Locate the cell with the specified text and output its (x, y) center coordinate. 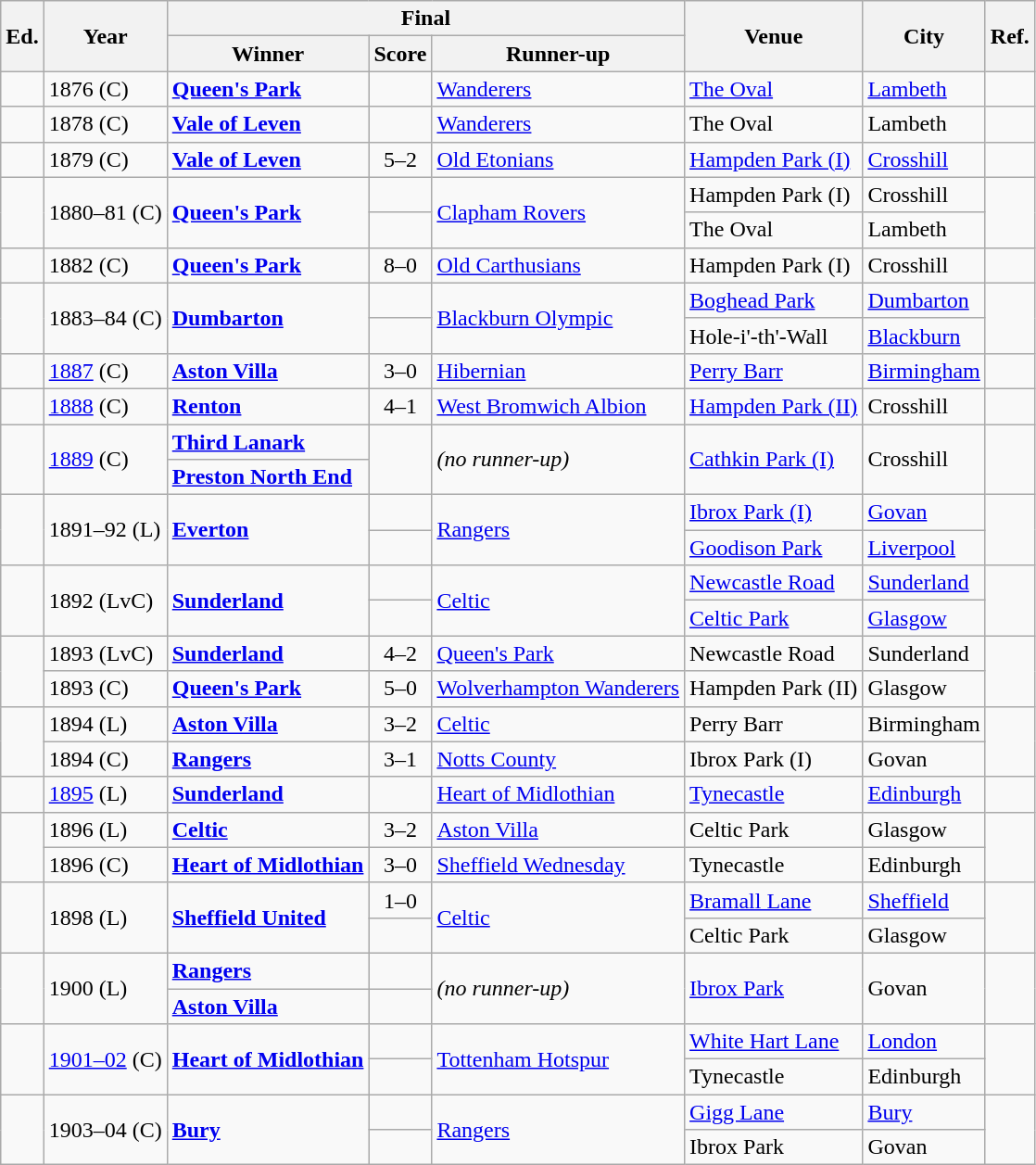
1892 (LvC) (106, 601)
Hole-i'-th'-Wall (774, 336)
1887 (C) (106, 371)
West Bromwich Albion (558, 406)
Winner (268, 54)
Goodison Park (774, 548)
Old Carthusians (558, 265)
1891–92 (L) (106, 530)
Preston North End (268, 477)
Notts County (558, 759)
Ed. (22, 36)
1893 (LvC) (106, 653)
1896 (C) (106, 865)
Score (400, 54)
4–1 (400, 406)
Clapham Rovers (558, 212)
Ref. (1010, 36)
1893 (C) (106, 689)
1896 (L) (106, 829)
3–1 (400, 759)
1900 (L) (106, 988)
Wolverhampton Wanderers (558, 689)
Hibernian (558, 371)
White Hart Lane (774, 1042)
Cathkin Park (I) (774, 460)
5–2 (400, 159)
Sheffield United (268, 918)
1880–81 (C) (106, 212)
1883–84 (C) (106, 318)
Final (425, 19)
Liverpool (924, 548)
5–0 (400, 689)
1876 (C) (106, 89)
1–0 (400, 900)
1882 (C) (106, 265)
Year (106, 36)
Renton (268, 406)
Bramall Lane (774, 900)
Everton (268, 530)
1879 (C) (106, 159)
1898 (L) (106, 918)
Third Lanark (268, 442)
London (924, 1042)
City (924, 36)
Old Etonians (558, 159)
Sheffield (924, 900)
Sheffield Wednesday (558, 865)
1888 (C) (106, 406)
8–0 (400, 265)
1878 (C) (106, 124)
1894 (C) (106, 759)
Boghead Park (774, 300)
Runner-up (558, 54)
Venue (774, 36)
1895 (L) (106, 794)
1903–04 (C) (106, 1130)
1901–02 (C) (106, 1059)
Blackburn Olympic (558, 318)
Gigg Lane (774, 1112)
Blackburn (924, 336)
1894 (L) (106, 724)
Tottenham Hotspur (558, 1059)
4–2 (400, 653)
1889 (C) (106, 460)
